From the cell containing the given text, extract its center point as (X, Y) coordinate. 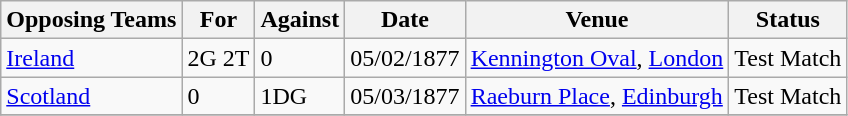
Date (405, 20)
Against (300, 20)
Scotland (92, 96)
Raeburn Place, Edinburgh (597, 96)
Venue (597, 20)
Opposing Teams (92, 20)
For (218, 20)
05/03/1877 (405, 96)
2G 2T (218, 58)
1DG (300, 96)
Ireland (92, 58)
Status (788, 20)
Kennington Oval, London (597, 58)
05/02/1877 (405, 58)
